For the text-containing cell, return its midpoint in [X, Y] coordinate format. 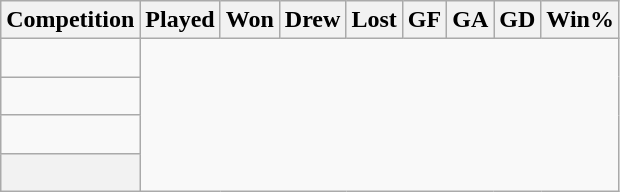
Win% [580, 20]
Played [180, 20]
Drew [312, 20]
GF [424, 20]
Lost [374, 20]
Won [250, 20]
Competition [70, 20]
GD [518, 20]
GA [470, 20]
